Identify which cell holds the provided text, then report its [X, Y] central coordinate. 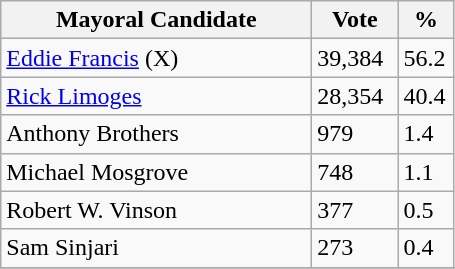
Vote [355, 20]
Eddie Francis (X) [156, 58]
979 [355, 134]
0.4 [426, 248]
Michael Mosgrove [156, 172]
40.4 [426, 96]
273 [355, 248]
0.5 [426, 210]
1.4 [426, 134]
1.1 [426, 172]
748 [355, 172]
Anthony Brothers [156, 134]
39,384 [355, 58]
Mayoral Candidate [156, 20]
% [426, 20]
Rick Limoges [156, 96]
28,354 [355, 96]
Sam Sinjari [156, 248]
Robert W. Vinson [156, 210]
56.2 [426, 58]
377 [355, 210]
